Return the [x, y] coordinate for the center point of the cell that contains the specified text.  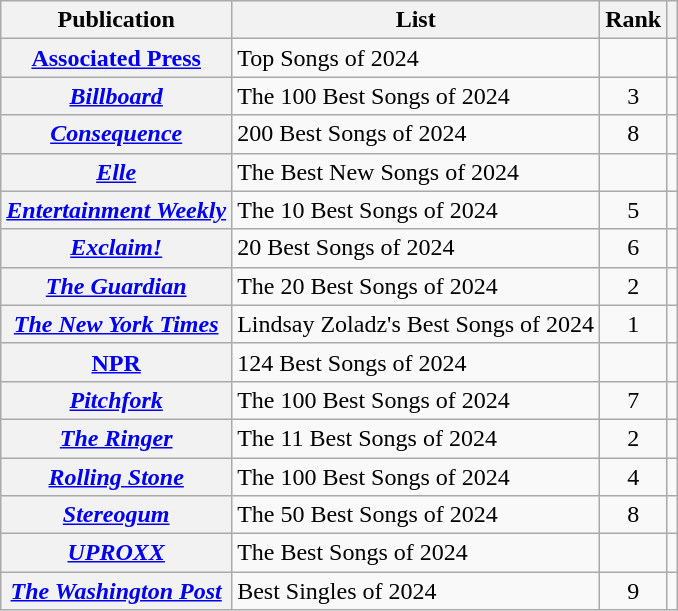
The 10 Best Songs of 2024 [416, 210]
7 [634, 400]
Associated Press [116, 58]
The Ringer [116, 438]
124 Best Songs of 2024 [416, 362]
6 [634, 248]
1 [634, 324]
The Guardian [116, 286]
NPR [116, 362]
The Washington Post [116, 591]
Publication [116, 20]
The 50 Best Songs of 2024 [416, 515]
The 20 Best Songs of 2024 [416, 286]
5 [634, 210]
Stereogum [116, 515]
9 [634, 591]
List [416, 20]
Rolling Stone [116, 477]
Rank [634, 20]
The 11 Best Songs of 2024 [416, 438]
UPROXX [116, 553]
The Best New Songs of 2024 [416, 172]
3 [634, 96]
Billboard [116, 96]
Lindsay Zoladz's Best Songs of 2024 [416, 324]
200 Best Songs of 2024 [416, 134]
20 Best Songs of 2024 [416, 248]
The Best Songs of 2024 [416, 553]
Pitchfork [116, 400]
Consequence [116, 134]
Best Singles of 2024 [416, 591]
Entertainment Weekly [116, 210]
Exclaim! [116, 248]
Elle [116, 172]
The New York Times [116, 324]
Top Songs of 2024 [416, 58]
4 [634, 477]
